For the text-containing cell, return its midpoint in [x, y] coordinate format. 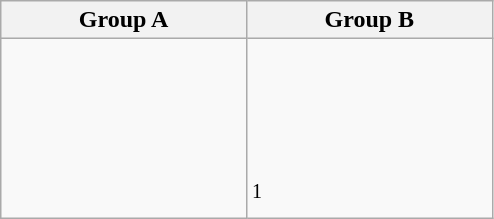
Group B [369, 20]
1 [369, 129]
Group A [124, 20]
